Scan for the cell matching the given text and deliver its (X, Y) coordinate at center. 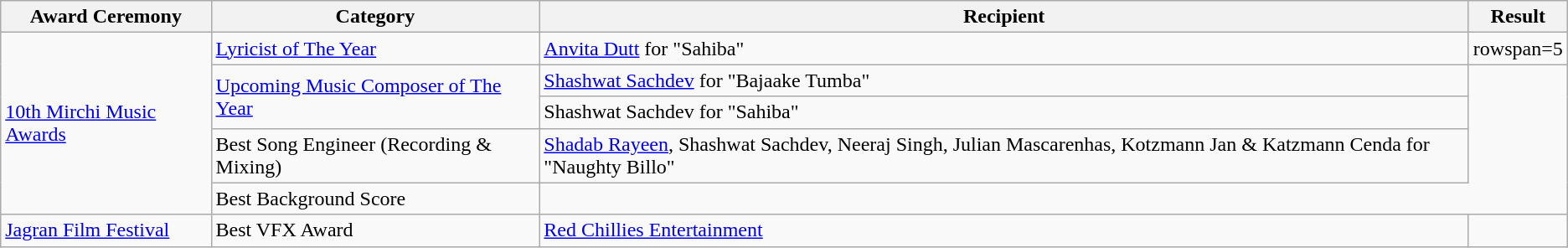
Shadab Rayeen, Shashwat Sachdev, Neeraj Singh, Julian Mascarenhas, Kotzmann Jan & Katzmann Cenda for "Naughty Billo" (1003, 156)
Upcoming Music Composer of The Year (375, 96)
Lyricist of The Year (375, 49)
Best VFX Award (375, 230)
Best Background Score (375, 199)
Jagran Film Festival (106, 230)
Recipient (1003, 17)
Award Ceremony (106, 17)
Anvita Dutt for "Sahiba" (1003, 49)
Shashwat Sachdev for "Sahiba" (1003, 112)
Category (375, 17)
rowspan=5 (1518, 49)
Shashwat Sachdev for "Bajaake Tumba" (1003, 80)
Red Chillies Entertainment (1003, 230)
Best Song Engineer (Recording & Mixing) (375, 156)
10th Mirchi Music Awards (106, 124)
Result (1518, 17)
